Scan for the cell matching the given text and deliver its [x, y] coordinate at center. 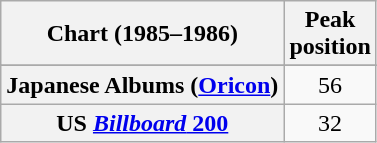
Japanese Albums (Oricon) [142, 85]
US Billboard 200 [142, 123]
32 [330, 123]
Chart (1985–1986) [142, 34]
56 [330, 85]
Peakposition [330, 34]
